Pinpoint the cell where the given text exists, returning its [x, y] midpoint coordinate. 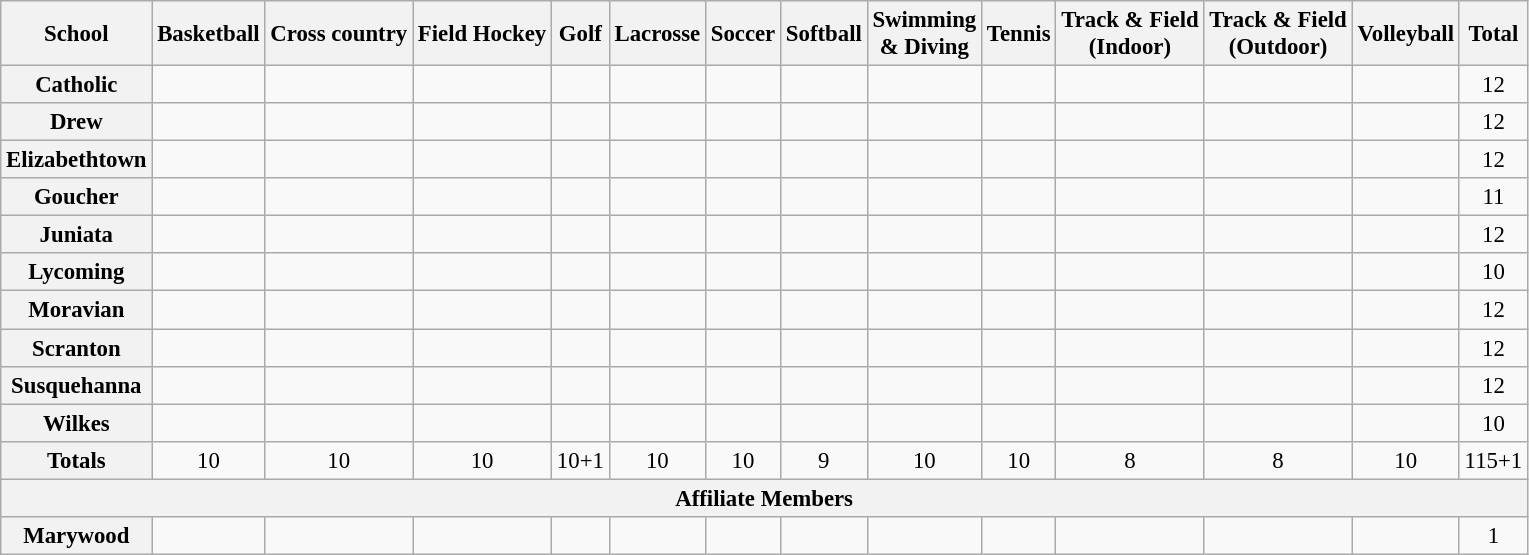
Scranton [76, 348]
Drew [76, 122]
Volleyball [1406, 34]
10+1 [581, 460]
Susquehanna [76, 385]
Soccer [742, 34]
Marywood [76, 536]
Golf [581, 34]
Catholic [76, 85]
Cross country [339, 34]
9 [824, 460]
Juniata [76, 235]
Total [1493, 34]
115+1 [1493, 460]
Softball [824, 34]
Field Hockey [482, 34]
Elizabethtown [76, 160]
Affiliate Members [764, 498]
Goucher [76, 197]
1 [1493, 536]
Wilkes [76, 423]
Basketball [208, 34]
Moravian [76, 310]
Swimming& Diving [924, 34]
Totals [76, 460]
Lycoming [76, 273]
Tennis [1018, 34]
School [76, 34]
Lacrosse [657, 34]
Track & Field(Outdoor) [1278, 34]
Track & Field(Indoor) [1130, 34]
11 [1493, 197]
